Search for the cell housing the specified text and yield its (X, Y) center coordinate. 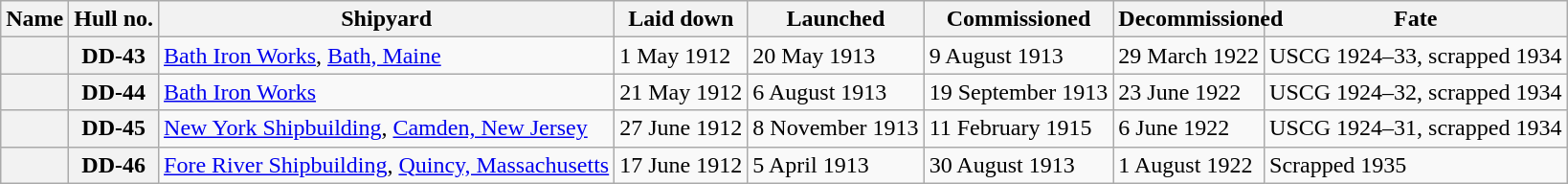
Fore River Shipbuilding, Quincy, Massachusetts (387, 165)
27 June 1912 (682, 128)
DD-46 (114, 165)
29 March 1922 (1189, 56)
New York Shipbuilding, Camden, New Jersey (387, 128)
21 May 1912 (682, 92)
17 June 1912 (682, 165)
Laid down (682, 19)
6 August 1913 (836, 92)
Decommissioned (1189, 19)
1 May 1912 (682, 56)
Name (34, 19)
6 June 1922 (1189, 128)
30 August 1913 (1019, 165)
Hull no. (114, 19)
USCG 1924–33, scrapped 1934 (1416, 56)
1 August 1922 (1189, 165)
23 June 1922 (1189, 92)
19 September 1913 (1019, 92)
Launched (836, 19)
USCG 1924–31, scrapped 1934 (1416, 128)
Scrapped 1935 (1416, 165)
Bath Iron Works (387, 92)
DD-44 (114, 92)
Bath Iron Works, Bath, Maine (387, 56)
USCG 1924–32, scrapped 1934 (1416, 92)
DD-45 (114, 128)
20 May 1913 (836, 56)
8 November 1913 (836, 128)
DD-43 (114, 56)
Shipyard (387, 19)
11 February 1915 (1019, 128)
Fate (1416, 19)
5 April 1913 (836, 165)
9 August 1913 (1019, 56)
Commissioned (1019, 19)
